Return the [x, y] coordinate for the center point of the cell that contains the specified text.  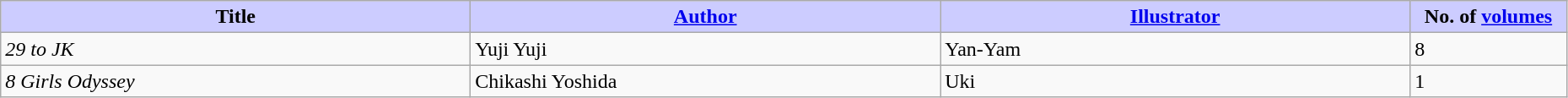
No. of volumes [1489, 17]
Author [705, 17]
Yuji Yuji [705, 49]
Illustrator [1176, 17]
Yan-Yam [1176, 49]
8 Girls Odyssey [236, 81]
8 [1489, 49]
Title [236, 17]
Uki [1176, 81]
29 to JK [236, 49]
Chikashi Yoshida [705, 81]
1 [1489, 81]
